Scan for the cell matching the given text and deliver its (X, Y) coordinate at center. 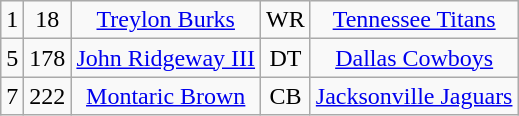
5 (12, 58)
Dallas Cowboys (414, 58)
18 (48, 20)
Jacksonville Jaguars (414, 96)
7 (12, 96)
222 (48, 96)
Tennessee Titans (414, 20)
Montaric Brown (166, 96)
DT (286, 58)
John Ridgeway III (166, 58)
CB (286, 96)
1 (12, 20)
Treylon Burks (166, 20)
WR (286, 20)
178 (48, 58)
